Pinpoint the cell where the given text exists, returning its [x, y] midpoint coordinate. 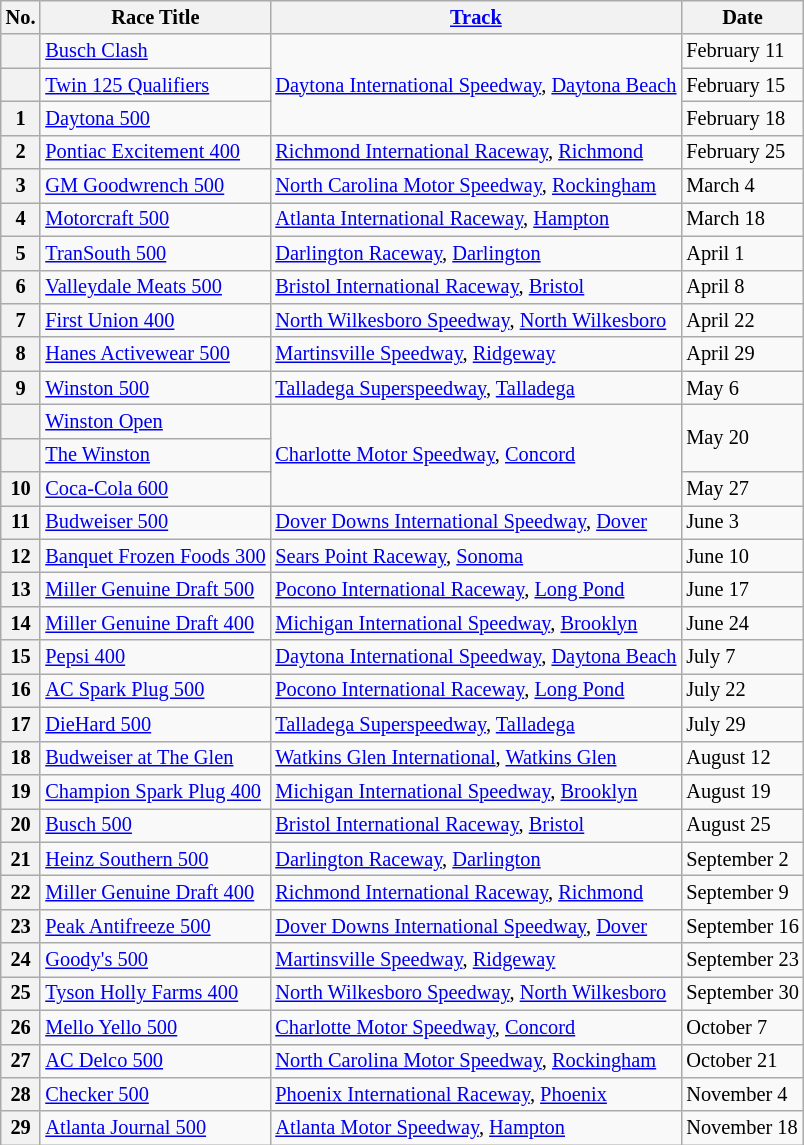
4 [21, 219]
Atlanta International Raceway, Hampton [476, 219]
Atlanta Journal 500 [155, 1128]
November 4 [742, 1094]
Winston Open [155, 421]
5 [21, 253]
Budweiser at The Glen [155, 758]
26 [21, 1027]
Goody's 500 [155, 960]
15 [21, 657]
23 [21, 926]
May 27 [742, 489]
September 2 [742, 859]
Date [742, 17]
TranSouth 500 [155, 253]
September 23 [742, 960]
Busch 500 [155, 825]
July 29 [742, 724]
June 10 [742, 556]
22 [21, 892]
Miller Genuine Draft 500 [155, 589]
Phoenix International Raceway, Phoenix [476, 1094]
June 3 [742, 522]
February 25 [742, 152]
June 24 [742, 623]
June 17 [742, 589]
Atlanta Motor Speedway, Hampton [476, 1128]
6 [21, 287]
August 12 [742, 758]
Pepsi 400 [155, 657]
12 [21, 556]
20 [21, 825]
September 16 [742, 926]
July 22 [742, 690]
May 20 [742, 438]
Motorcraft 500 [155, 219]
July 7 [742, 657]
September 9 [742, 892]
Champion Spark Plug 400 [155, 791]
13 [21, 589]
October 21 [742, 1061]
Winston 500 [155, 388]
Twin 125 Qualifiers [155, 85]
DieHard 500 [155, 724]
Checker 500 [155, 1094]
Budweiser 500 [155, 522]
1 [21, 118]
16 [21, 690]
April 29 [742, 354]
GM Goodwrench 500 [155, 186]
February 11 [742, 51]
11 [21, 522]
February 15 [742, 85]
9 [21, 388]
Sears Point Raceway, Sonoma [476, 556]
Tyson Holly Farms 400 [155, 993]
Coca-Cola 600 [155, 489]
The Winston [155, 455]
29 [21, 1128]
28 [21, 1094]
25 [21, 993]
September 30 [742, 993]
Busch Clash [155, 51]
18 [21, 758]
August 25 [742, 825]
First Union 400 [155, 320]
April 1 [742, 253]
3 [21, 186]
No. [21, 17]
Valleydale Meats 500 [155, 287]
10 [21, 489]
AC Spark Plug 500 [155, 690]
AC Delco 500 [155, 1061]
Heinz Southern 500 [155, 859]
Daytona 500 [155, 118]
7 [21, 320]
Mello Yello 500 [155, 1027]
April 8 [742, 287]
14 [21, 623]
8 [21, 354]
Hanes Activewear 500 [155, 354]
2 [21, 152]
19 [21, 791]
Track [476, 17]
October 7 [742, 1027]
Banquet Frozen Foods 300 [155, 556]
Pontiac Excitement 400 [155, 152]
21 [21, 859]
March 18 [742, 219]
August 19 [742, 791]
Watkins Glen International, Watkins Glen [476, 758]
Peak Antifreeze 500 [155, 926]
Race Title [155, 17]
17 [21, 724]
May 6 [742, 388]
March 4 [742, 186]
27 [21, 1061]
April 22 [742, 320]
November 18 [742, 1128]
24 [21, 960]
February 18 [742, 118]
